Output the (x, y) coordinate of the center of the cell containing the given text.  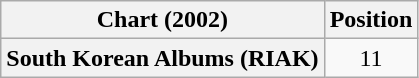
Chart (2002) (162, 20)
Position (371, 20)
South Korean Albums (RIAK) (162, 58)
11 (371, 58)
